Extract the [X, Y] coordinate from the center of the cell holding the provided text.  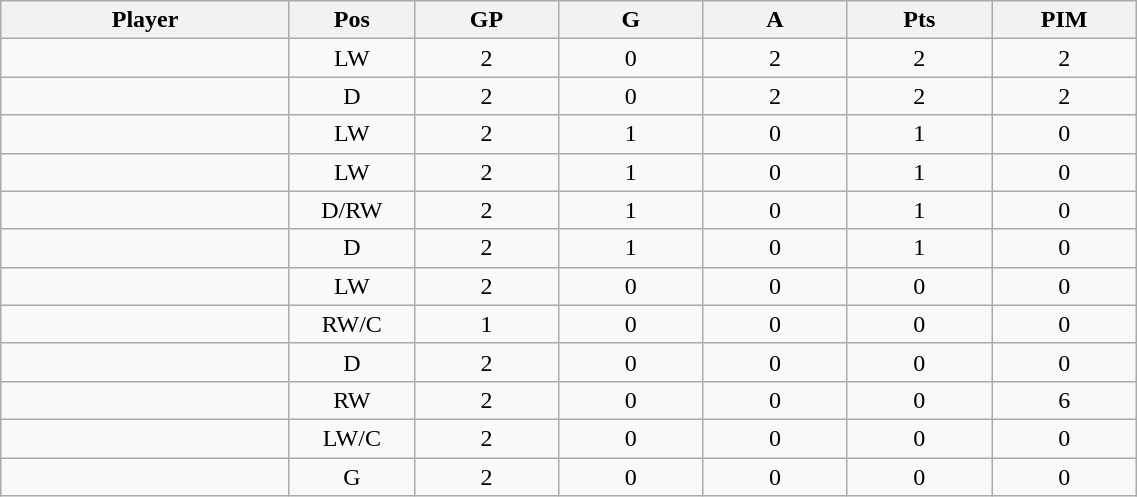
RW/C [352, 324]
GP [486, 20]
6 [1064, 400]
Pts [919, 20]
Pos [352, 20]
PIM [1064, 20]
D/RW [352, 210]
LW/C [352, 438]
Player [146, 20]
RW [352, 400]
A [775, 20]
